Extract the [x, y] coordinate from the center of the cell holding the provided text.  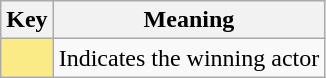
Meaning [189, 20]
Key [27, 20]
Indicates the winning actor [189, 58]
